Locate the cell with the specified text and output its (x, y) center coordinate. 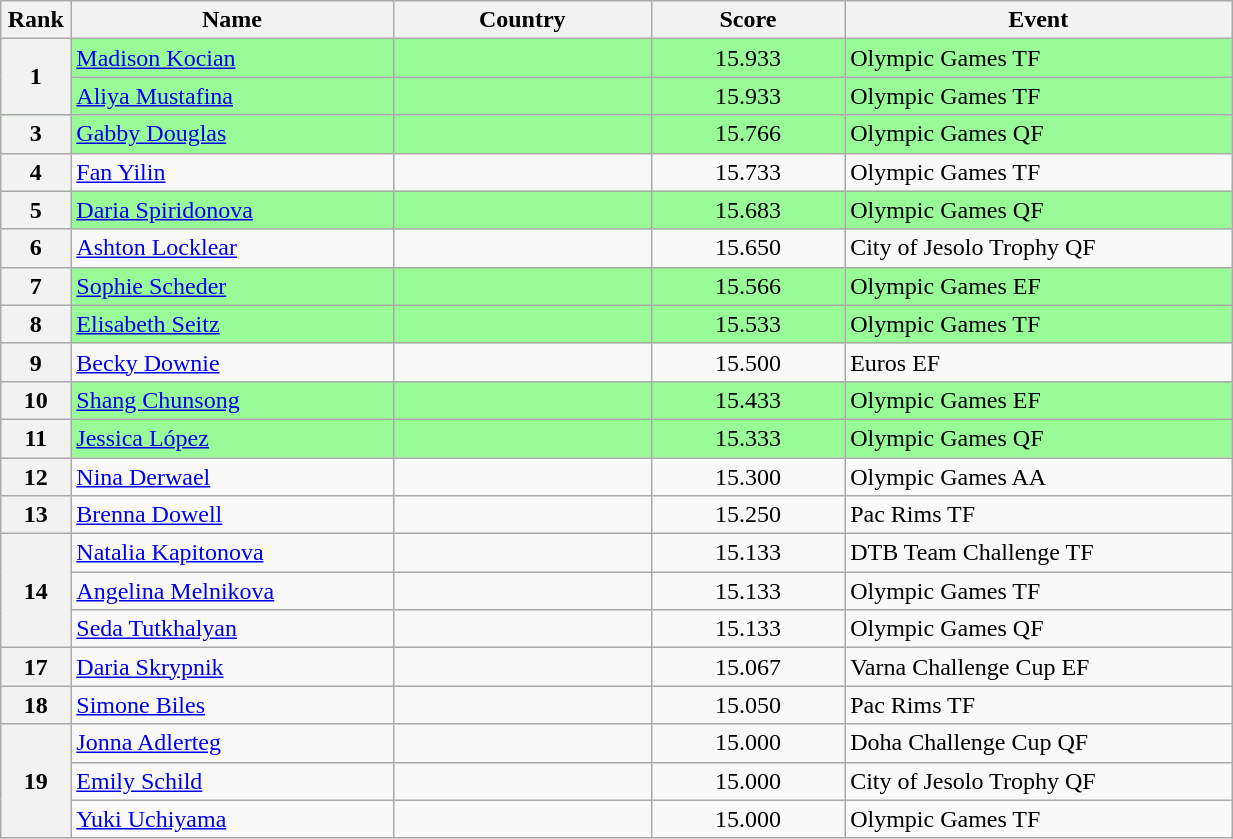
Sophie Scheder (232, 286)
15.300 (748, 477)
15.333 (748, 438)
Daria Skrypnik (232, 667)
Varna Challenge Cup EF (1038, 667)
Simone Biles (232, 705)
Madison Kocian (232, 58)
Olympic Games AA (1038, 477)
17 (36, 667)
Shang Chunsong (232, 400)
15.067 (748, 667)
15.766 (748, 134)
Euros EF (1038, 362)
6 (36, 248)
Yuki Uchiyama (232, 819)
15.566 (748, 286)
Jessica López (232, 438)
Seda Tutkhalyan (232, 629)
Elisabeth Seitz (232, 324)
Fan Yilin (232, 172)
15.733 (748, 172)
Nina Derwael (232, 477)
7 (36, 286)
Gabby Douglas (232, 134)
9 (36, 362)
DTB Team Challenge TF (1038, 553)
Country (522, 20)
15.650 (748, 248)
15.250 (748, 515)
Ashton Locklear (232, 248)
10 (36, 400)
15.683 (748, 210)
Angelina Melnikova (232, 591)
8 (36, 324)
Name (232, 20)
Emily Schild (232, 781)
Natalia Kapitonova (232, 553)
Rank (36, 20)
15.533 (748, 324)
Becky Downie (232, 362)
Event (1038, 20)
5 (36, 210)
14 (36, 591)
Jonna Adlerteg (232, 743)
15.433 (748, 400)
11 (36, 438)
12 (36, 477)
Brenna Dowell (232, 515)
19 (36, 781)
3 (36, 134)
18 (36, 705)
1 (36, 77)
Doha Challenge Cup QF (1038, 743)
4 (36, 172)
15.050 (748, 705)
Daria Spiridonova (232, 210)
13 (36, 515)
15.500 (748, 362)
Aliya Mustafina (232, 96)
Score (748, 20)
